Scan for the cell matching the given text and deliver its (x, y) coordinate at center. 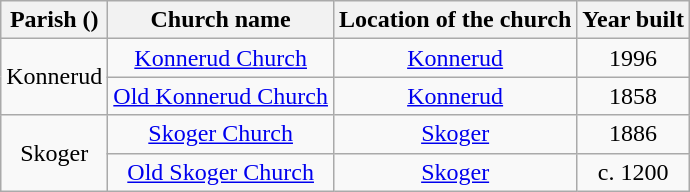
Parish () (54, 20)
1886 (634, 134)
Old Konnerud Church (221, 96)
1858 (634, 96)
Old Skoger Church (221, 172)
Year built (634, 20)
Konnerud Church (221, 58)
Church name (221, 20)
Skoger Church (221, 134)
1996 (634, 58)
Location of the church (454, 20)
c. 1200 (634, 172)
